Scan for the cell matching the given text and deliver its (X, Y) coordinate at center. 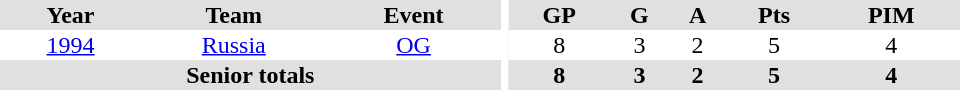
G (639, 15)
A (697, 15)
Event (413, 15)
Team (234, 15)
GP (559, 15)
Senior totals (250, 75)
PIM (892, 15)
Year (70, 15)
Russia (234, 45)
1994 (70, 45)
Pts (774, 15)
OG (413, 45)
